Locate the cell with the specified text and output its (x, y) center coordinate. 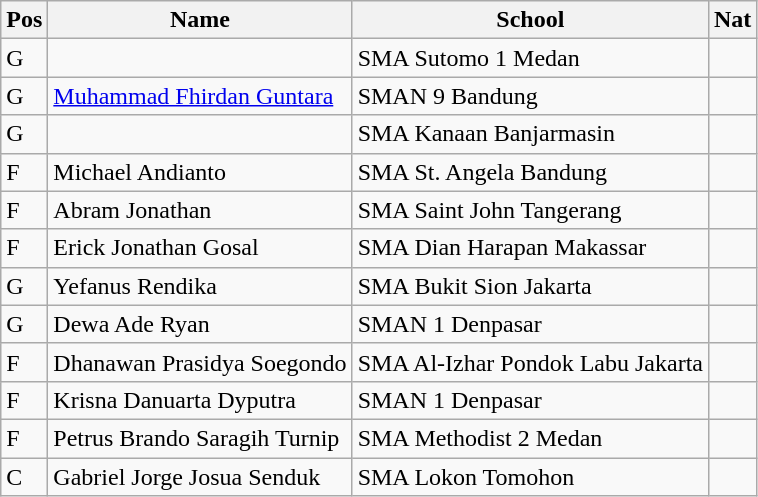
SMA Al-Izhar Pondok Labu Jakarta (530, 362)
SMA Dian Harapan Makassar (530, 248)
Muhammad Fhirdan Guntara (200, 96)
Petrus Brando Saragih Turnip (200, 438)
SMA Saint John Tangerang (530, 210)
Krisna Danuarta Dyputra (200, 400)
Dhanawan Prasidya Soegondo (200, 362)
SMAN 9 Bandung (530, 96)
SMA St. Angela Bandung (530, 172)
SMA Lokon Tomohon (530, 477)
SMA Methodist 2 Medan (530, 438)
Name (200, 20)
Pos (24, 20)
Dewa Ade Ryan (200, 324)
Nat (732, 20)
SMA Kanaan Banjarmasin (530, 134)
C (24, 477)
SMA Bukit Sion Jakarta (530, 286)
Erick Jonathan Gosal (200, 248)
SMA Sutomo 1 Medan (530, 58)
School (530, 20)
Yefanus Rendika (200, 286)
Michael Andianto (200, 172)
Gabriel Jorge Josua Senduk (200, 477)
Abram Jonathan (200, 210)
